Output the [X, Y] coordinate of the center of the cell containing the given text.  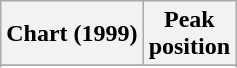
Chart (1999) [72, 34]
Peakposition [189, 34]
